Provide the (x, y) coordinate of the cell's center where the given text is located.  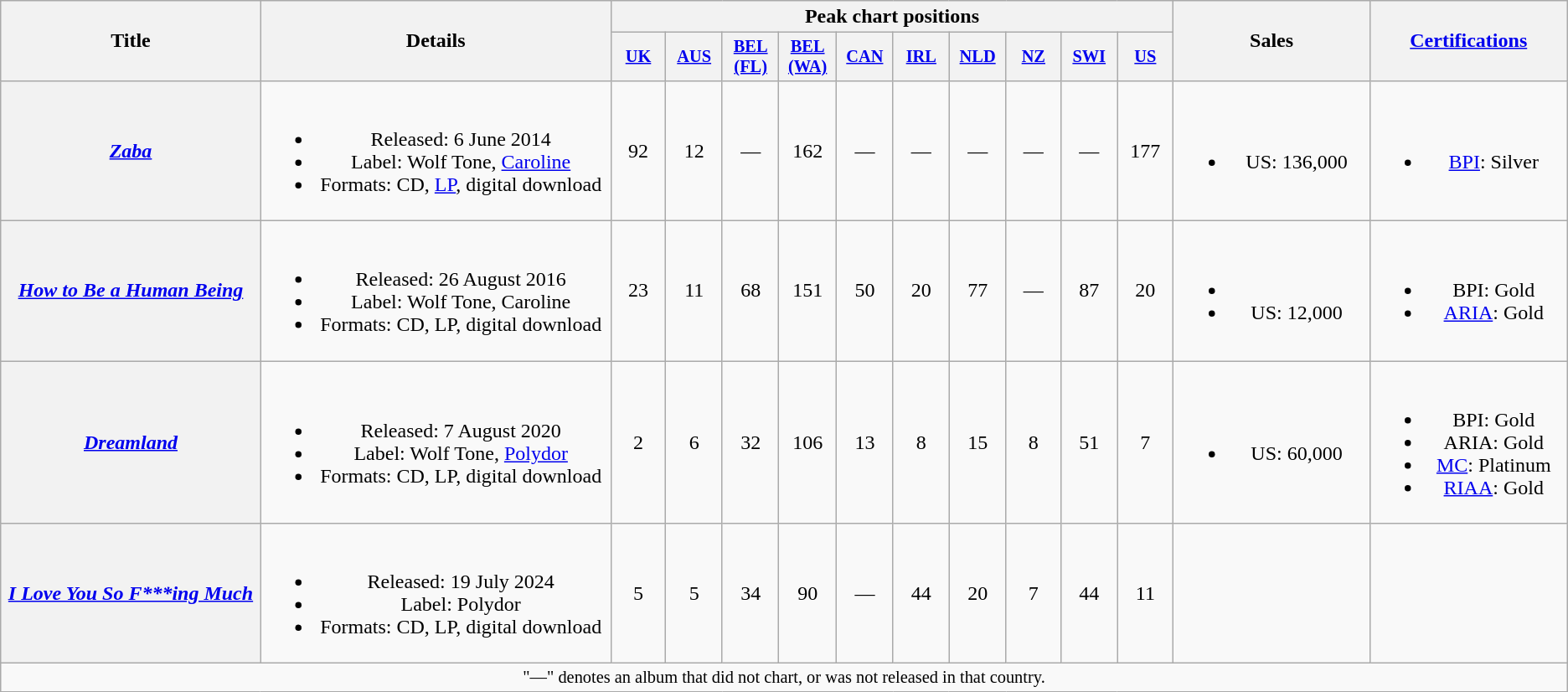
Sales (1271, 41)
BPI: Silver (1468, 151)
"—" denotes an album that did not chart, or was not released in that country. (784, 678)
106 (807, 442)
AUS (694, 57)
IRL (921, 57)
Details (436, 41)
US: 136,000 (1271, 151)
34 (750, 593)
23 (638, 292)
I Love You So F***ing Much (131, 593)
68 (750, 292)
NZ (1034, 57)
US: 60,000 (1271, 442)
BEL(FL) (750, 57)
50 (864, 292)
Released: 6 June 2014Label: Wolf Tone, CarolineFormats: CD, LP, digital download (436, 151)
US: 12,000 (1271, 292)
CAN (864, 57)
87 (1089, 292)
US (1146, 57)
77 (977, 292)
6 (694, 442)
2 (638, 442)
Dreamland (131, 442)
BEL(WA) (807, 57)
Released: 19 July 2024Label: PolydorFormats: CD, LP, digital download (436, 593)
SWI (1089, 57)
15 (977, 442)
Peak chart positions (892, 17)
BPI: GoldARIA: Gold (1468, 292)
Released: 26 August 2016Label: Wolf Tone, CarolineFormats: CD, LP, digital download (436, 292)
12 (694, 151)
32 (750, 442)
51 (1089, 442)
Certifications (1468, 41)
NLD (977, 57)
How to Be a Human Being (131, 292)
Zaba (131, 151)
UK (638, 57)
Released: 7 August 2020Label: Wolf Tone, PolydorFormats: CD, LP, digital download (436, 442)
162 (807, 151)
151 (807, 292)
177 (1146, 151)
90 (807, 593)
92 (638, 151)
BPI: GoldARIA: GoldMC: PlatinumRIAA: Gold (1468, 442)
13 (864, 442)
Title (131, 41)
